Provide the (x, y) coordinate of the cell's center where the given text is located.  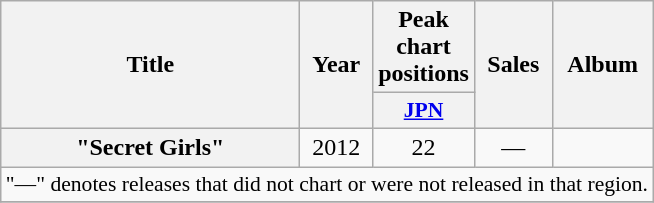
— (513, 147)
Album (602, 65)
Sales (513, 65)
Peak chart positions (424, 47)
JPN (424, 111)
Year (336, 65)
"Secret Girls" (150, 147)
2012 (336, 147)
"—" denotes releases that did not chart or were not released in that region. (327, 184)
Title (150, 65)
22 (424, 147)
